Output the (x, y) coordinate of the center of the cell containing the given text.  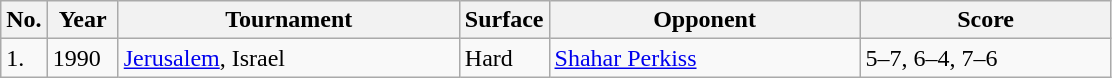
Opponent (704, 20)
1. (24, 58)
1990 (82, 58)
Shahar Perkiss (704, 58)
Score (986, 20)
No. (24, 20)
Surface (504, 20)
Jerusalem, Israel (288, 58)
Year (82, 20)
5–7, 6–4, 7–6 (986, 58)
Hard (504, 58)
Tournament (288, 20)
